Determine the [x, y] coordinate at the center of the cell enclosing the given text.  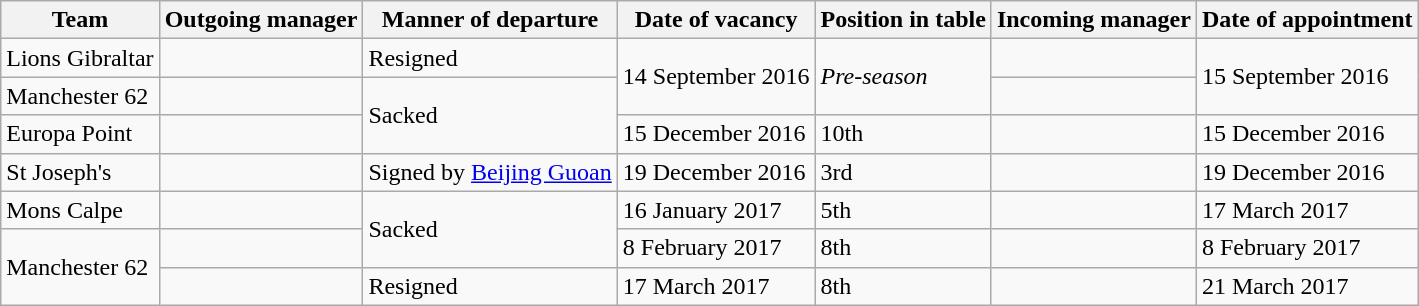
Position in table [903, 20]
3rd [903, 172]
Date of appointment [1307, 20]
14 September 2016 [716, 77]
Outgoing manager [261, 20]
Manner of departure [490, 20]
Lions Gibraltar [80, 58]
St Joseph's [80, 172]
Pre-season [903, 77]
16 January 2017 [716, 210]
Date of vacancy [716, 20]
15 September 2016 [1307, 77]
21 March 2017 [1307, 286]
Incoming manager [1094, 20]
Team [80, 20]
5th [903, 210]
Signed by Beijing Guoan [490, 172]
Europa Point [80, 134]
Mons Calpe [80, 210]
10th [903, 134]
